Detect which cell encompasses the target text, then output its [x, y] center coordinate. 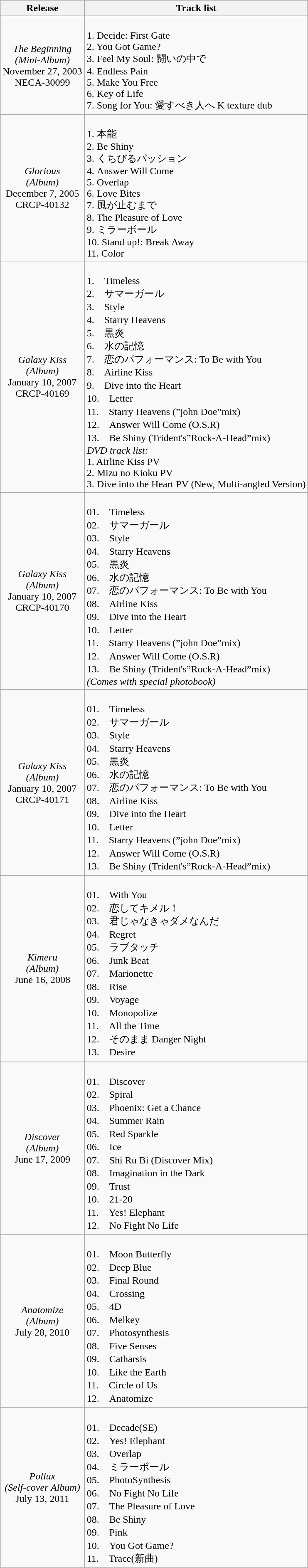
Discover(Album) June 17, 2009 [42, 1148]
Anatomize(Album) July 28, 2010 [42, 1321]
Pollux(Self-cover Album) July 13, 2011 [42, 1488]
Kimeru(Album) June 16, 2008 [42, 969]
Release [42, 8]
Galaxy Kiss(Album) January 10, 2007 CRCP-40171 [42, 783]
Galaxy Kiss(Album) January 10, 2007 CRCP-40169 [42, 377]
Glorious(Album) December 7, 2005 CRCP-40132 [42, 188]
Track list [196, 8]
Galaxy Kiss(Album) January 10, 2007 CRCP-40170 [42, 591]
The Beginning(Mini-Album) November 27, 2003 NECA-30099 [42, 65]
1. Decide: First Gate 2. You Got Game? 3. Feel My Soul: 闘いの中で 4. Endless Pain 5. Make You Free 6. Key of Life 7. Song for You: 愛すべき人へ K texture dub [196, 65]
